Scan for the cell matching the given text and deliver its (X, Y) coordinate at center. 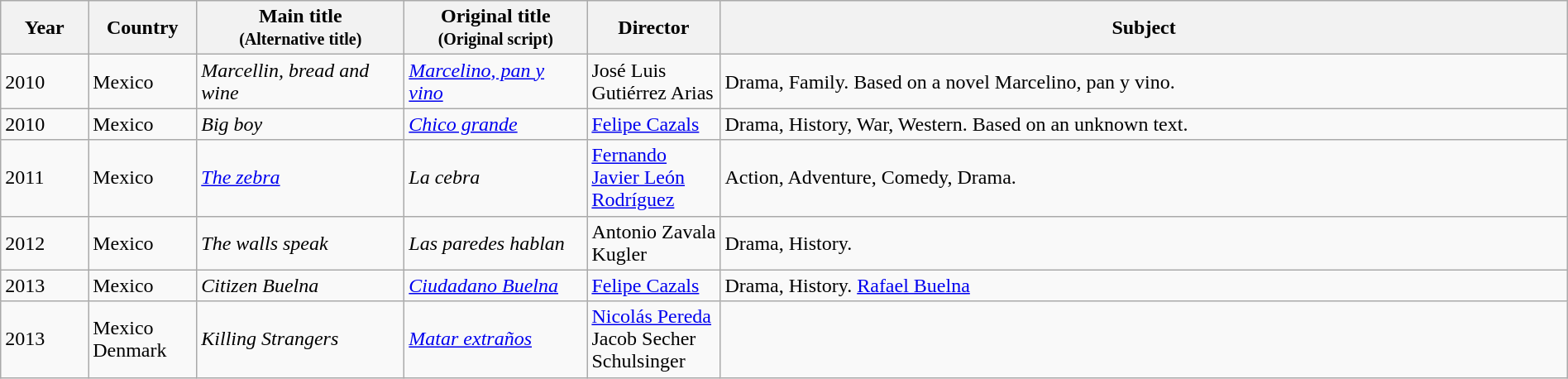
Killing Strangers (301, 339)
The walls speak (301, 243)
José Luis Gutiérrez Arias (653, 81)
2011 (45, 178)
Matar extraños (496, 339)
Citizen Buelna (301, 285)
Drama, Family. Based on a novel Marcelino, pan y vino. (1144, 81)
Main title(Alternative title) (301, 28)
Chico grande (496, 124)
Las paredes hablan (496, 243)
MexicoDenmark (142, 339)
2012 (45, 243)
Original title(Original script) (496, 28)
The zebra (301, 178)
Year (45, 28)
Big boy (301, 124)
Subject (1144, 28)
Drama, History. (1144, 243)
Country (142, 28)
Ciudadano Buelna (496, 285)
Antonio Zavala Kugler (653, 243)
Action, Adventure, Comedy, Drama. (1144, 178)
Fernando Javier León Rodríguez (653, 178)
Marcellin, bread and wine (301, 81)
La cebra (496, 178)
Nicolás PeredaJacob Secher Schulsinger (653, 339)
Director (653, 28)
Marcelino, pan y vino (496, 81)
Drama, History. Rafael Buelna (1144, 285)
Drama, History, War, Western. Based on an unknown text. (1144, 124)
